Detect which cell encompasses the target text, then output its (X, Y) center coordinate. 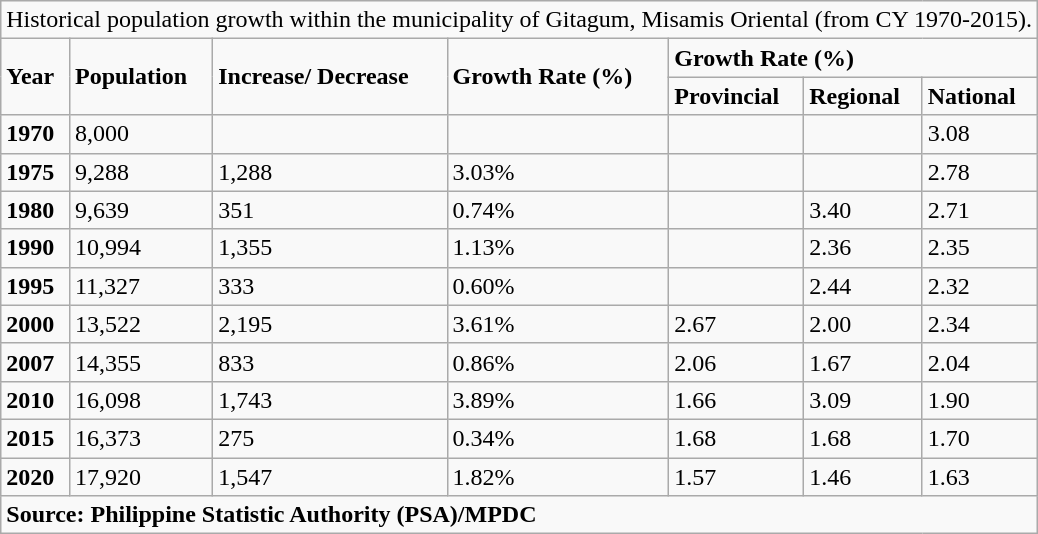
9,639 (140, 210)
Regional (863, 96)
2.32 (980, 286)
2015 (36, 438)
1990 (36, 248)
2010 (36, 400)
2.78 (980, 172)
1,288 (330, 172)
3.09 (863, 400)
1,547 (330, 477)
3.03% (558, 172)
2.67 (736, 324)
0.34% (558, 438)
0.86% (558, 362)
1975 (36, 172)
2.04 (980, 362)
275 (330, 438)
2.34 (980, 324)
2.00 (863, 324)
National (980, 96)
3.08 (980, 134)
11,327 (140, 286)
1.63 (980, 477)
2,195 (330, 324)
1.67 (863, 362)
1.46 (863, 477)
351 (330, 210)
16,098 (140, 400)
13,522 (140, 324)
0.60% (558, 286)
3.61% (558, 324)
0.74% (558, 210)
Population (140, 77)
17,920 (140, 477)
14,355 (140, 362)
1.90 (980, 400)
Increase/ Decrease (330, 77)
2.06 (736, 362)
1.70 (980, 438)
2007 (36, 362)
833 (330, 362)
Source: Philippine Statistic Authority (PSA)/MPDC (520, 515)
Year (36, 77)
1.13% (558, 248)
2.36 (863, 248)
2.44 (863, 286)
2020 (36, 477)
16,373 (140, 438)
Provincial (736, 96)
10,994 (140, 248)
1.82% (558, 477)
1,355 (330, 248)
1.66 (736, 400)
3.89% (558, 400)
3.40 (863, 210)
2000 (36, 324)
333 (330, 286)
2.71 (980, 210)
1970 (36, 134)
1980 (36, 210)
1.57 (736, 477)
9,288 (140, 172)
Historical population growth within the municipality of Gitagum, Misamis Oriental (from CY 1970-2015). (520, 20)
2.35 (980, 248)
1995 (36, 286)
1,743 (330, 400)
8,000 (140, 134)
